Search for the cell housing the specified text and yield its (x, y) center coordinate. 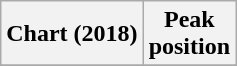
Peakposition (189, 34)
Chart (2018) (72, 34)
